Capture the cell that displays the provided text and extract its (x, y) central coordinate. 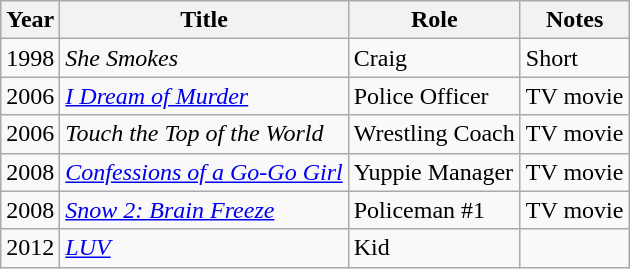
Yuppie Manager (434, 172)
Snow 2: Brain Freeze (204, 210)
Craig (434, 58)
Kid (434, 248)
Policeman #1 (434, 210)
Title (204, 20)
LUV (204, 248)
Confessions of a Go-Go Girl (204, 172)
I Dream of Murder (204, 96)
She Smokes (204, 58)
Wrestling Coach (434, 134)
1998 (30, 58)
Police Officer (434, 96)
Short (574, 58)
Touch the Top of the World (204, 134)
Year (30, 20)
Notes (574, 20)
Role (434, 20)
2012 (30, 248)
